Find where the given text appears and provide that cell's center as (x, y) coordinate. 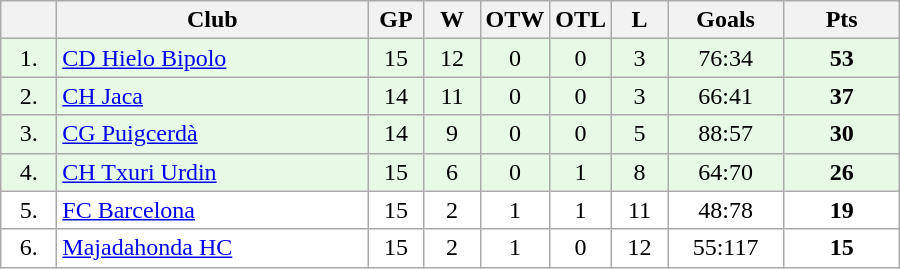
30 (842, 134)
Goals (726, 20)
48:78 (726, 210)
55:117 (726, 248)
26 (842, 172)
53 (842, 58)
9 (452, 134)
88:57 (726, 134)
1. (29, 58)
4. (29, 172)
19 (842, 210)
6. (29, 248)
3. (29, 134)
64:70 (726, 172)
5 (640, 134)
OTW (515, 20)
CG Puigcerdà (212, 134)
37 (842, 96)
2. (29, 96)
FC Barcelona (212, 210)
66:41 (726, 96)
76:34 (726, 58)
GP (396, 20)
CH Jaca (212, 96)
5. (29, 210)
8 (640, 172)
W (452, 20)
6 (452, 172)
L (640, 20)
Pts (842, 20)
Club (212, 20)
OTL (581, 20)
Majadahonda HC (212, 248)
CD Hielo Bipolo (212, 58)
CH Txuri Urdin (212, 172)
